Capture the cell that displays the provided text and extract its (x, y) central coordinate. 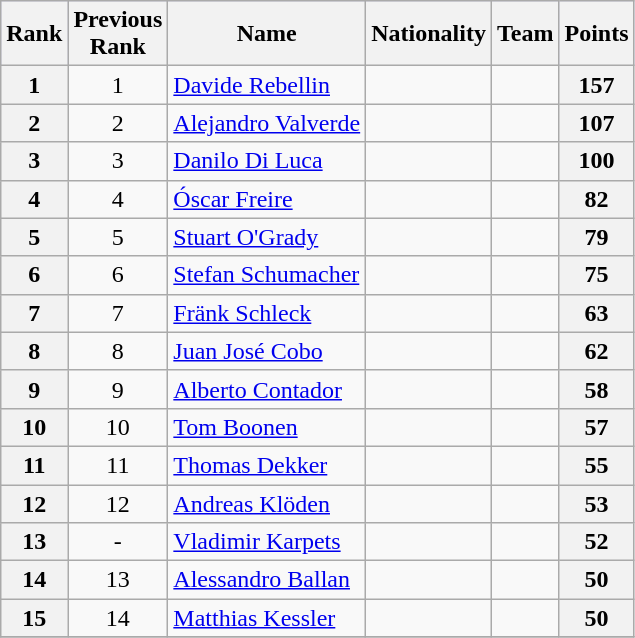
Team (525, 34)
100 (596, 161)
55 (596, 465)
Juan José Cobo (267, 351)
Andreas Klöden (267, 503)
52 (596, 542)
57 (596, 427)
Stefan Schumacher (267, 275)
107 (596, 123)
53 (596, 503)
157 (596, 85)
Nationality (429, 34)
63 (596, 313)
Alberto Contador (267, 389)
Fränk Schleck (267, 313)
Matthias Kessler (267, 618)
Davide Rebellin (267, 85)
Stuart O'Grady (267, 237)
Danilo Di Luca (267, 161)
62 (596, 351)
Points (596, 34)
58 (596, 389)
Name (267, 34)
Vladimir Karpets (267, 542)
Alejandro Valverde (267, 123)
- (118, 542)
82 (596, 199)
Alessandro Ballan (267, 580)
Rank (34, 34)
75 (596, 275)
PreviousRank (118, 34)
79 (596, 237)
Thomas Dekker (267, 465)
15 (34, 618)
Tom Boonen (267, 427)
Óscar Freire (267, 199)
